Output the (X, Y) coordinate of the center of the cell containing the given text.  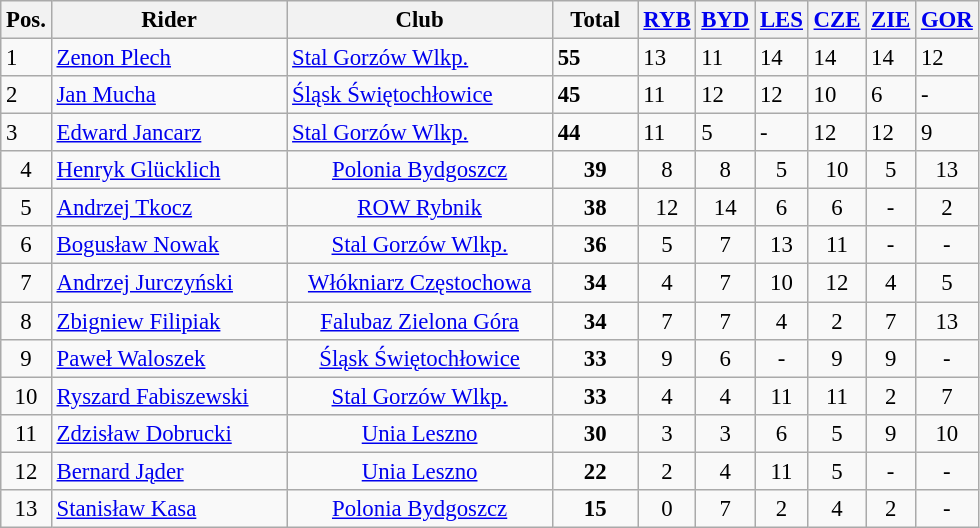
30 (595, 433)
Ryszard Fabiszewski (169, 396)
Bernard Jąder (169, 471)
BYD (726, 20)
Club (420, 20)
38 (595, 208)
Zbigniew Filipiak (169, 321)
Rider (169, 20)
Total (595, 20)
CZE (836, 20)
45 (595, 95)
Stanisław Kasa (169, 509)
22 (595, 471)
Edward Jancarz (169, 133)
Paweł Waloszek (169, 358)
Pos. (26, 20)
44 (595, 133)
Jan Mucha (169, 95)
Andrzej Tkocz (169, 208)
Bogusław Nowak (169, 245)
Henryk Glücklich (169, 170)
55 (595, 58)
Falubaz Zielona Góra (420, 321)
ROW Rybnik (420, 208)
1 (26, 58)
LES (782, 20)
Zdzisław Dobrucki (169, 433)
15 (595, 509)
36 (595, 245)
RYB (667, 20)
ZIE (891, 20)
Włókniarz Częstochowa (420, 283)
Andrzej Jurczyński (169, 283)
GOR (948, 20)
0 (667, 509)
39 (595, 170)
Zenon Plech (169, 58)
